Output the [X, Y] coordinate of the center of the cell containing the given text.  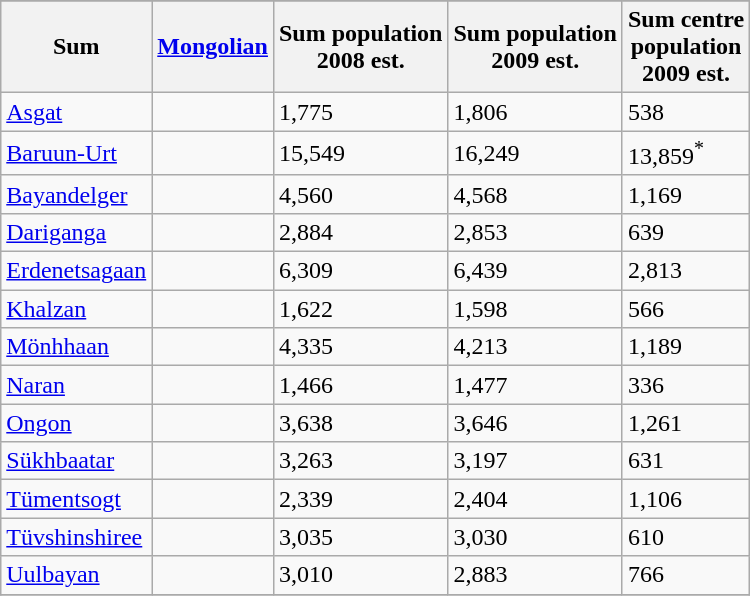
Sükhbaatar [76, 461]
1,189 [686, 347]
4,213 [535, 347]
4,560 [360, 194]
2,404 [535, 499]
1,466 [360, 385]
Sum population2008 est. [360, 47]
1,806 [535, 112]
Mongolian [213, 47]
610 [686, 537]
Mönhhaan [76, 347]
336 [686, 385]
Sum centrepopulation2009 est. [686, 47]
Baruun-Urt [76, 154]
4,568 [535, 194]
Sum [76, 47]
1,169 [686, 194]
2,853 [535, 232]
Tümentsogt [76, 499]
3,030 [535, 537]
1,106 [686, 499]
4,335 [360, 347]
1,477 [535, 385]
566 [686, 309]
631 [686, 461]
Erdenetsagaan [76, 271]
2,883 [535, 575]
Ongon [76, 423]
Khalzan [76, 309]
13,859* [686, 154]
1,598 [535, 309]
Asgat [76, 112]
3,035 [360, 537]
1,261 [686, 423]
2,884 [360, 232]
2,813 [686, 271]
3,010 [360, 575]
3,638 [360, 423]
Sum population2009 est. [535, 47]
538 [686, 112]
Uulbayan [76, 575]
Tüvshinshiree [76, 537]
15,549 [360, 154]
Bayandelger [76, 194]
1,775 [360, 112]
6,439 [535, 271]
3,646 [535, 423]
6,309 [360, 271]
1,622 [360, 309]
Naran [76, 385]
766 [686, 575]
Dariganga [76, 232]
16,249 [535, 154]
639 [686, 232]
3,263 [360, 461]
3,197 [535, 461]
2,339 [360, 499]
